Locate the cell with the specified text and output its [x, y] center coordinate. 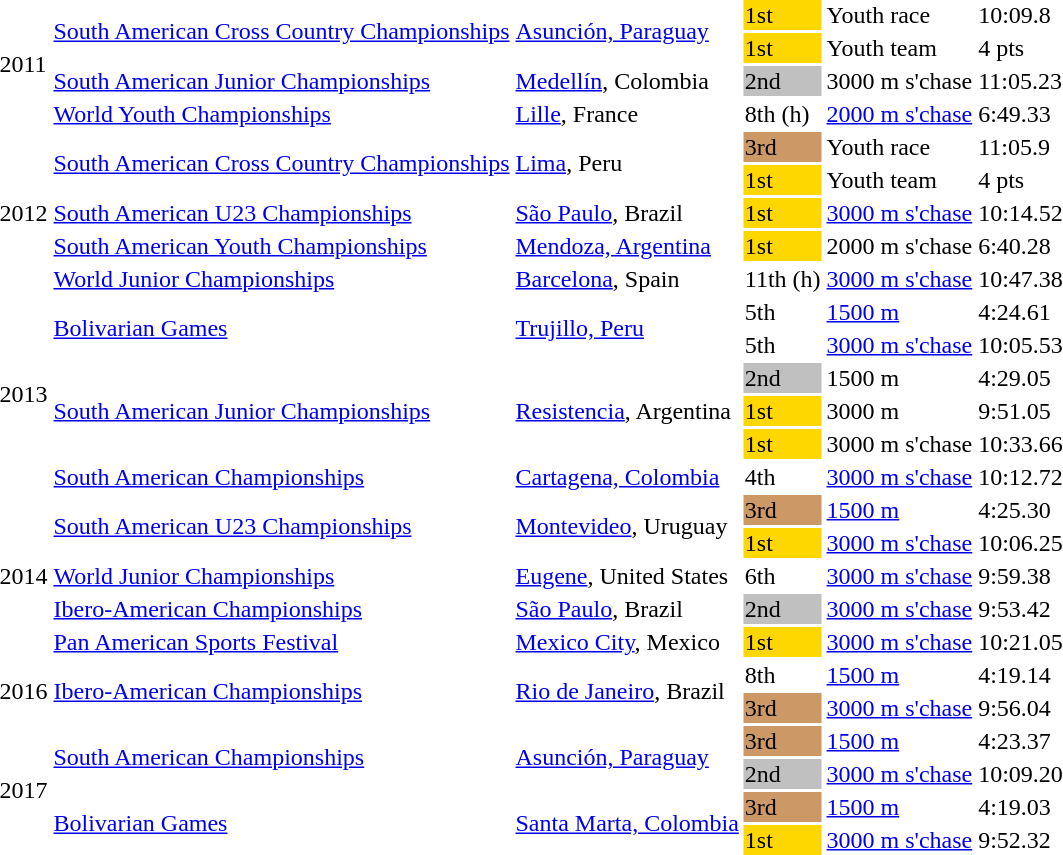
Mexico City, Mexico [627, 642]
Lille, France [627, 114]
Lima, Peru [627, 164]
Santa Marta, Colombia [627, 824]
Pan American Sports Festival [282, 642]
3000 m [900, 411]
11th (h) [782, 279]
4th [782, 477]
Eugene, United States [627, 576]
Montevideo, Uruguay [627, 526]
Barcelona, Spain [627, 279]
Mendoza, Argentina [627, 246]
Rio de Janeiro, Brazil [627, 692]
Cartagena, Colombia [627, 477]
Trujillo, Peru [627, 328]
South American Youth Championships [282, 246]
8th (h) [782, 114]
6th [782, 576]
World Youth Championships [282, 114]
Medellín, Colombia [627, 81]
8th [782, 675]
Resistencia, Argentina [627, 411]
